From the cell containing the given text, extract its center point as (X, Y) coordinate. 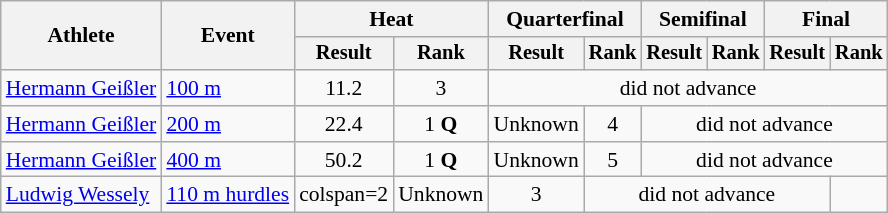
Quarterfinal (564, 19)
50.2 (344, 160)
Athlete (82, 36)
colspan=2 (344, 195)
Event (228, 36)
11.2 (344, 88)
110 m hurdles (228, 195)
100 m (228, 88)
400 m (228, 160)
Semifinal (702, 19)
4 (613, 124)
Final (826, 19)
Ludwig Wessely (82, 195)
22.4 (344, 124)
5 (613, 160)
Heat (391, 19)
200 m (228, 124)
